Scan for the cell matching the given text and deliver its (x, y) coordinate at center. 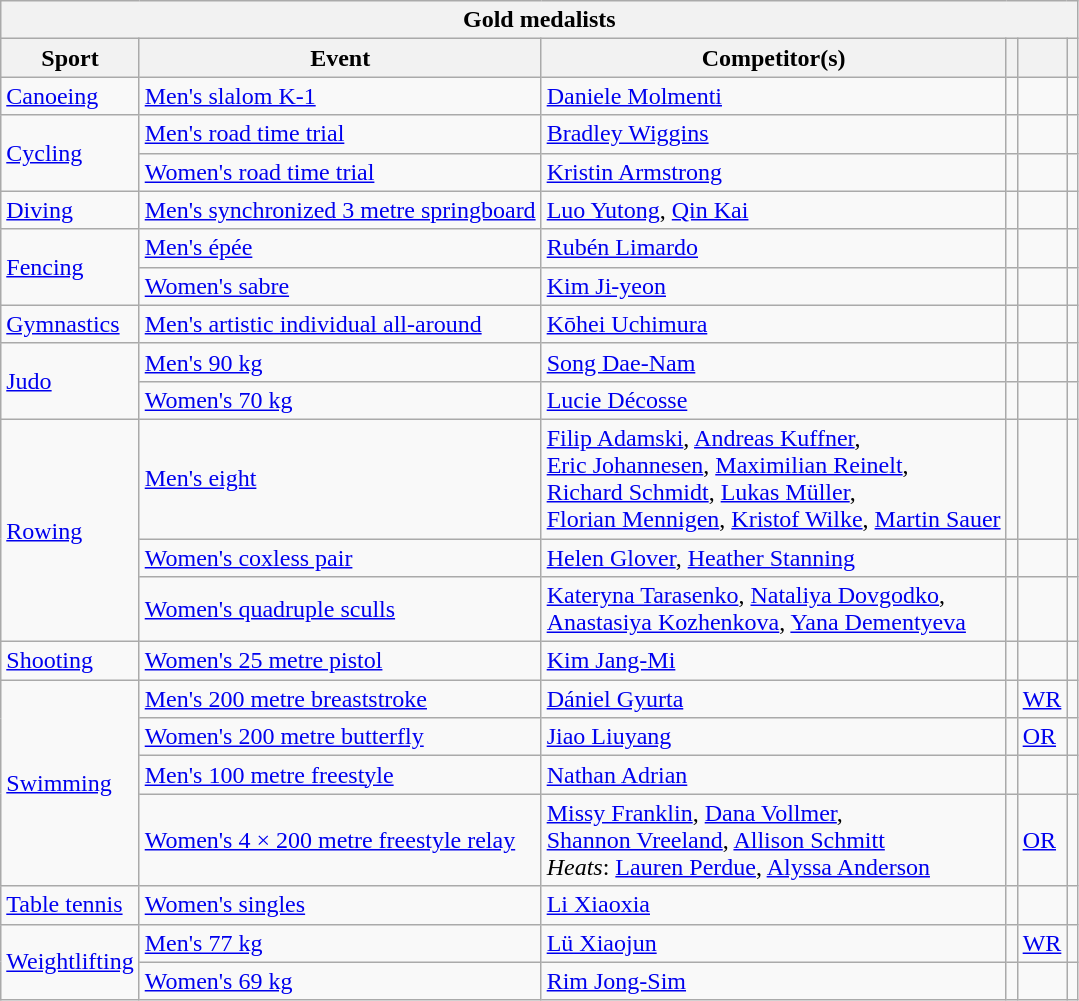
Sport (70, 58)
Jiao Liuyang (774, 737)
Men's slalom K-1 (340, 96)
Women's 4 × 200 metre freestyle relay (340, 840)
Kim Jang-Mi (774, 661)
Women's coxless pair (340, 557)
Event (340, 58)
Kateryna Tarasenko, Nataliya Dovgodko,Anastasiya Kozhenkova, Yana Dementyeva (774, 610)
Bradley Wiggins (774, 134)
Women's 200 metre butterfly (340, 737)
Women's 70 kg (340, 400)
Men's 90 kg (340, 362)
Rowing (70, 530)
Weightlifting (70, 962)
Women's quadruple sculls (340, 610)
Men's road time trial (340, 134)
Men's eight (340, 478)
Lü Xiaojun (774, 943)
Rim Jong-Sim (774, 981)
Judo (70, 381)
Shooting (70, 661)
Dániel Gyurta (774, 699)
Nathan Adrian (774, 775)
Men's épée (340, 248)
Canoeing (70, 96)
Men's 77 kg (340, 943)
Missy Franklin, Dana Vollmer,Shannon Vreeland, Allison SchmittHeats: Lauren Perdue, Alyssa Anderson (774, 840)
Kōhei Uchimura (774, 324)
Women's sabre (340, 286)
Cycling (70, 153)
Women's singles (340, 905)
Women's 25 metre pistol (340, 661)
Fencing (70, 267)
Men's 100 metre freestyle (340, 775)
Table tennis (70, 905)
Diving (70, 210)
Women's road time trial (340, 172)
Song Dae-Nam (774, 362)
Lucie Décosse (774, 400)
Men's synchronized 3 metre springboard (340, 210)
Gold medalists (540, 20)
Daniele Molmenti (774, 96)
Li Xiaoxia (774, 905)
Kristin Armstrong (774, 172)
Gymnastics (70, 324)
Kim Ji-yeon (774, 286)
Luo Yutong, Qin Kai (774, 210)
Rubén Limardo (774, 248)
Men's 200 metre breaststroke (340, 699)
Women's 69 kg (340, 981)
Men's artistic individual all-around (340, 324)
Swimming (70, 783)
Helen Glover, Heather Stanning (774, 557)
Competitor(s) (774, 58)
Filip Adamski, Andreas Kuffner,Eric Johannesen, Maximilian Reinelt,Richard Schmidt, Lukas Müller,Florian Mennigen, Kristof Wilke, Martin Sauer (774, 478)
